Scan for the cell matching the given text and deliver its [X, Y] coordinate at center. 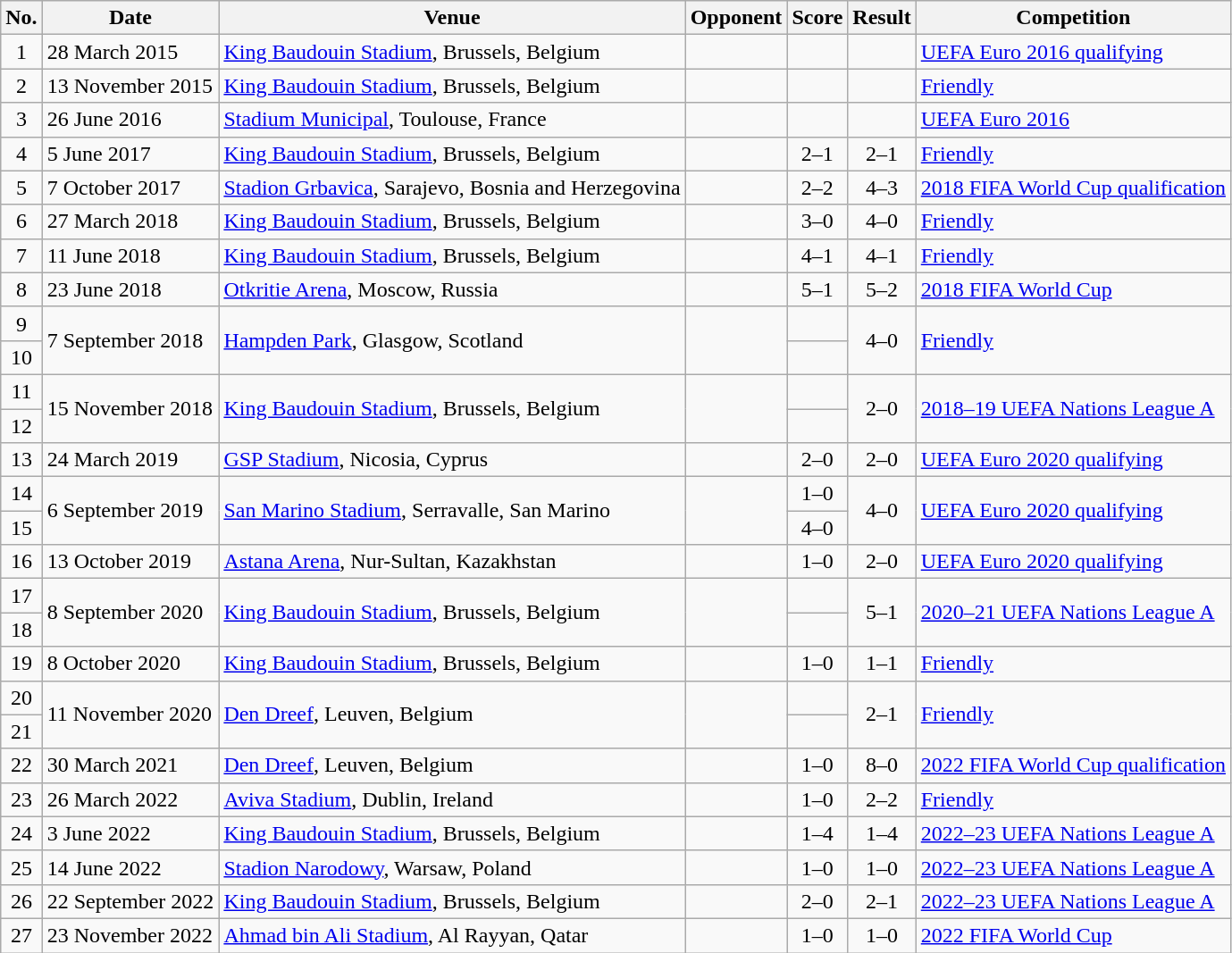
3–0 [817, 222]
16 [21, 562]
26 March 2022 [130, 799]
UEFA Euro 2016 [1073, 120]
21 [21, 731]
Result [882, 18]
22 September 2022 [130, 901]
Venue [452, 18]
17 [21, 596]
1 [21, 52]
3 June 2022 [130, 833]
11 November 2020 [130, 715]
Aviva Stadium, Dublin, Ireland [452, 799]
Ahmad bin Ali Stadium, Al Rayyan, Qatar [452, 935]
Stadion Narodowy, Warsaw, Poland [452, 867]
26 [21, 901]
8 [21, 289]
26 June 2016 [130, 120]
Otkritie Arena, Moscow, Russia [452, 289]
13 October 2019 [130, 562]
5 June 2017 [130, 154]
7 October 2017 [130, 188]
11 [21, 391]
Stadium Municipal, Toulouse, France [452, 120]
25 [21, 867]
5–2 [882, 289]
24 [21, 833]
2018 FIFA World Cup qualification [1073, 188]
GSP Stadium, Nicosia, Cyprus [452, 460]
Astana Arena, Nur-Sultan, Kazakhstan [452, 562]
10 [21, 357]
No. [21, 18]
15 November 2018 [130, 408]
6 September 2019 [130, 511]
2022 FIFA World Cup [1073, 935]
2022 FIFA World Cup qualification [1073, 765]
1–1 [882, 664]
6 [21, 222]
9 [21, 323]
2020–21 UEFA Nations League A [1073, 613]
11 June 2018 [130, 255]
San Marino Stadium, Serravalle, San Marino [452, 511]
20 [21, 698]
Hampden Park, Glasgow, Scotland [452, 340]
15 [21, 528]
30 March 2021 [130, 765]
Stadion Grbavica, Sarajevo, Bosnia and Herzegovina [452, 188]
19 [21, 664]
18 [21, 630]
2018–19 UEFA Nations League A [1073, 408]
24 March 2019 [130, 460]
Competition [1073, 18]
Opponent [736, 18]
23 [21, 799]
23 June 2018 [130, 289]
2 [21, 86]
27 March 2018 [130, 222]
13 [21, 460]
2018 FIFA World Cup [1073, 289]
3 [21, 120]
UEFA Euro 2016 qualifying [1073, 52]
8 September 2020 [130, 613]
8 October 2020 [130, 664]
7 [21, 255]
4–3 [882, 188]
23 November 2022 [130, 935]
14 [21, 494]
27 [21, 935]
Score [817, 18]
5 [21, 188]
8–0 [882, 765]
28 March 2015 [130, 52]
4 [21, 154]
Date [130, 18]
22 [21, 765]
14 June 2022 [130, 867]
13 November 2015 [130, 86]
12 [21, 426]
7 September 2018 [130, 340]
